Search for the cell housing the specified text and yield its (X, Y) center coordinate. 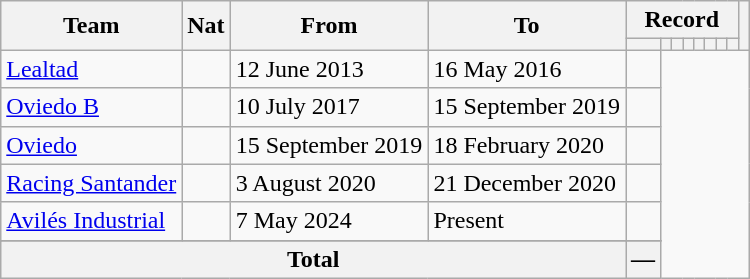
Present (527, 221)
21 December 2020 (527, 183)
Oviedo B (92, 107)
Lealtad (92, 69)
From (329, 26)
7 May 2024 (329, 221)
Racing Santander (92, 183)
12 June 2013 (329, 69)
Record (682, 20)
Nat (206, 26)
3 August 2020 (329, 183)
10 July 2017 (329, 107)
Oviedo (92, 145)
16 May 2016 (527, 69)
Avilés Industrial (92, 221)
To (527, 26)
18 February 2020 (527, 145)
Team (92, 26)
Total (314, 259)
— (644, 259)
